Extract the (X, Y) coordinate from the center of the cell holding the provided text.  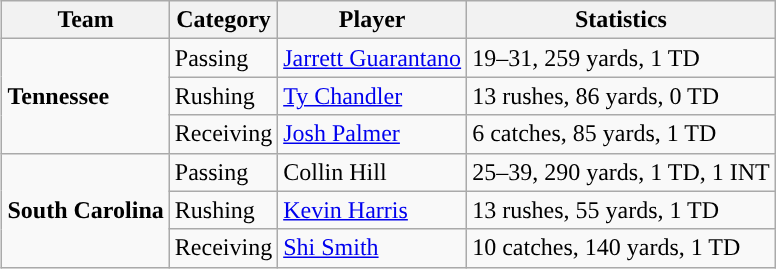
Statistics (622, 20)
South Carolina (86, 210)
Ty Chandler (372, 96)
Kevin Harris (372, 210)
Tennessee (86, 96)
Jarrett Guarantano (372, 58)
Team (86, 20)
25–39, 290 yards, 1 TD, 1 INT (622, 172)
Category (223, 20)
13 rushes, 55 yards, 1 TD (622, 210)
Shi Smith (372, 248)
19–31, 259 yards, 1 TD (622, 58)
6 catches, 85 yards, 1 TD (622, 134)
Collin Hill (372, 172)
Player (372, 20)
10 catches, 140 yards, 1 TD (622, 248)
13 rushes, 86 yards, 0 TD (622, 96)
Josh Palmer (372, 134)
